Detect which cell encompasses the target text, then output its (X, Y) center coordinate. 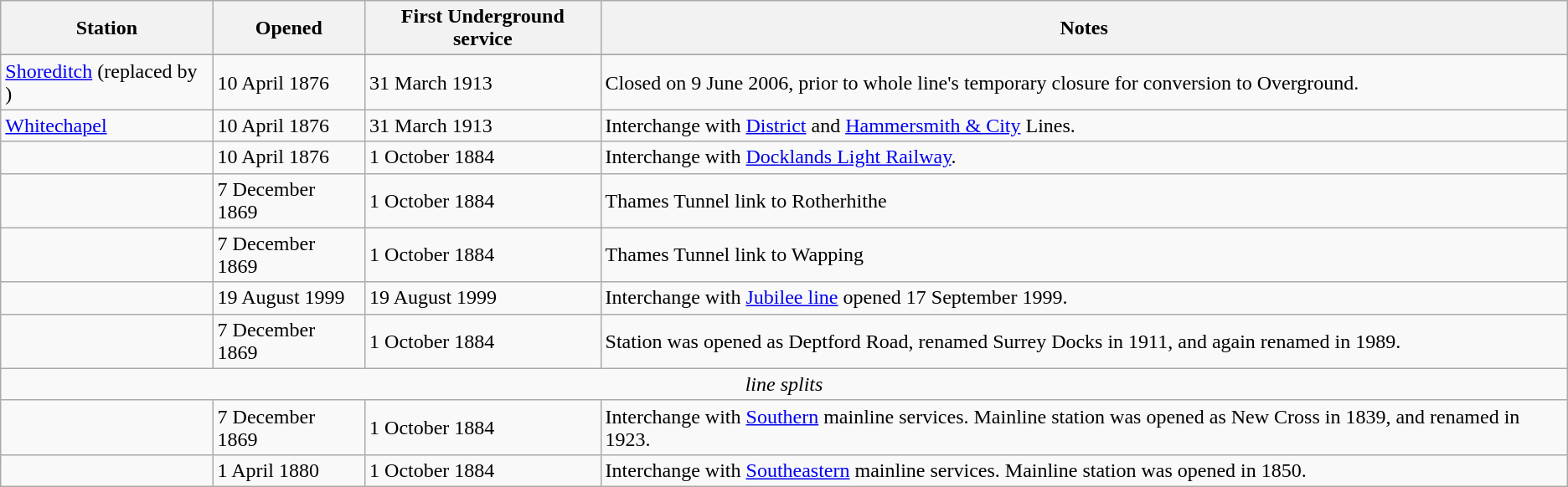
1 April 1880 (289, 470)
Station (107, 28)
Interchange with Southeastern mainline services. Mainline station was opened in 1850. (1084, 470)
Interchange with District and Hammersmith & City Lines. (1084, 126)
Shoreditch (replaced by ) (107, 82)
Station was opened as Deptford Road, renamed Surrey Docks in 1911, and again renamed in 1989. (1084, 341)
Whitechapel (107, 126)
Opened (289, 28)
Notes (1084, 28)
Closed on 9 June 2006, prior to whole line's temporary closure for conversion to Overground. (1084, 82)
Thames Tunnel link to Rotherhithe (1084, 201)
First Underground service (483, 28)
Interchange with Southern mainline services. Mainline station was opened as New Cross in 1839, and renamed in 1923. (1084, 427)
Thames Tunnel link to Wapping (1084, 254)
Interchange with Jubilee line opened 17 September 1999. (1084, 298)
Interchange with Docklands Light Railway. (1084, 157)
line splits (784, 384)
